Search for the cell housing the specified text and yield its (X, Y) center coordinate. 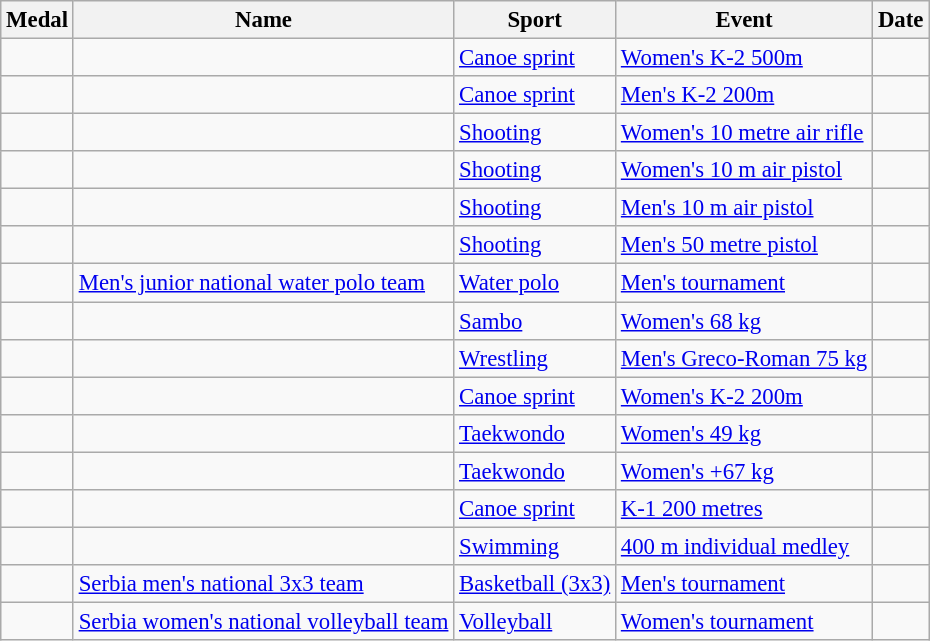
Wrestling (535, 358)
Women's tournament (744, 621)
K-1 200 metres (744, 509)
Men's 50 metre pistol (744, 245)
Water polo (535, 283)
Women's 10 metre air rifle (744, 133)
Men's junior national water polo team (263, 283)
Event (744, 20)
Women's K-2 200m (744, 396)
Women's 10 m air pistol (744, 170)
Men's 10 m air pistol (744, 208)
Serbia women's national volleyball team (263, 621)
Medal (38, 20)
Volleyball (535, 621)
Serbia men's national 3x3 team (263, 584)
400 m individual medley (744, 546)
Name (263, 20)
Women's K-2 500m (744, 58)
Men's Greco-Roman 75 kg (744, 358)
Basketball (3x3) (535, 584)
Sport (535, 20)
Swimming (535, 546)
Women's 49 kg (744, 433)
Women's +67 kg (744, 471)
Date (901, 20)
Sambo (535, 321)
Women's 68 kg (744, 321)
Men's K-2 200m (744, 95)
